Extract the (x, y) coordinate from the center of the cell holding the provided text.  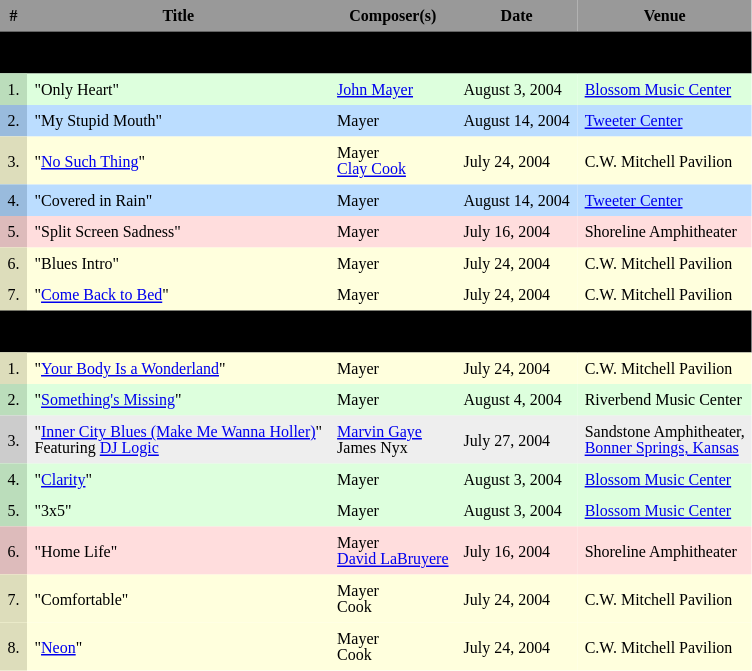
"Clarity" (178, 480)
"3x5" (178, 511)
"Come Back to Bed" (178, 295)
"Home Life" (178, 550)
"Neon" (178, 646)
Date (516, 16)
Venue (664, 16)
July 27, 2004 (516, 440)
Title (178, 16)
MayerDavid LaBruyere (393, 550)
Riverbend Music Center (664, 400)
Composer(s) (393, 16)
"Blues Intro" (178, 264)
8. (14, 646)
John Mayer (393, 90)
"Something's Missing" (178, 400)
Marvin GayeJames Nyx (393, 440)
MayerClay Cook (393, 160)
"Covered in Rain" (178, 200)
"Only Heart" (178, 90)
Sandstone Amphitheater,Bonner Springs, Kansas (664, 440)
"Comfortable" (178, 598)
"Your Body Is a Wonderland" (178, 368)
"Split Screen Sadness" (178, 232)
Disc two (376, 331)
"My Stupid Mouth" (178, 121)
# (14, 16)
"Inner City Blues (Make Me Wanna Holler)" Featuring DJ Logic (178, 440)
"No Such Thing" (178, 160)
Disc one (376, 53)
August 4, 2004 (516, 400)
